Search for the cell housing the specified text and yield its (X, Y) center coordinate. 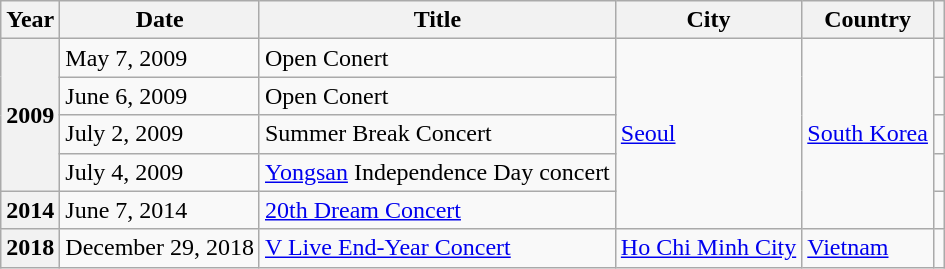
2014 (30, 210)
V Live End-Year Concert (437, 248)
2009 (30, 115)
Title (437, 20)
Vietnam (868, 248)
July 2, 2009 (160, 134)
June 6, 2009 (160, 96)
Date (160, 20)
May 7, 2009 (160, 58)
June 7, 2014 (160, 210)
20th Dream Concert (437, 210)
December 29, 2018 (160, 248)
Seoul (708, 134)
City (708, 20)
2018 (30, 248)
Ho Chi Minh City (708, 248)
South Korea (868, 134)
Year (30, 20)
Country (868, 20)
July 4, 2009 (160, 172)
Summer Break Concert (437, 134)
Yongsan Independence Day concert (437, 172)
